Scan for the cell matching the given text and deliver its (X, Y) coordinate at center. 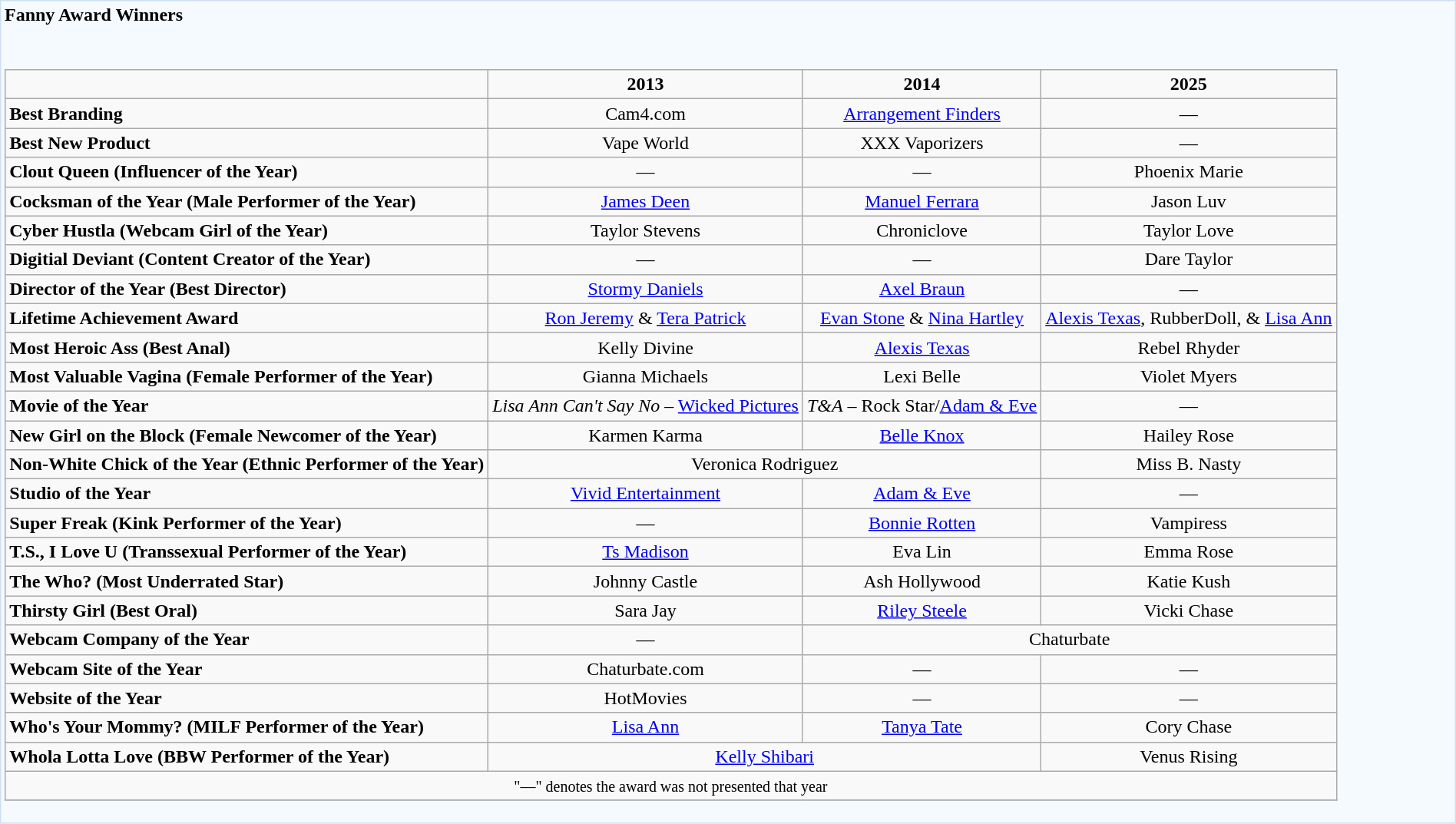
T.S., I Love U (Transsexual Performer of the Year) (247, 552)
Webcam Company of the Year (247, 640)
Violet Myers (1189, 376)
Cyber Hustla (Webcam Girl of the Year) (247, 230)
Who's Your Mommy? (MILF Performer of the Year) (247, 727)
Vampiress (1189, 523)
The Who? (Most Underrated Star) (247, 581)
Axel Braun (922, 289)
Taylor Love (1189, 230)
Vape World (646, 143)
James Deen (646, 201)
2013 (646, 84)
Lexi Belle (922, 376)
Most Heroic Ass (Best Anal) (247, 347)
Emma Rose (1189, 552)
Best Branding (247, 114)
Website of the Year (247, 698)
New Girl on the Block (Female Newcomer of the Year) (247, 435)
Ron Jeremy & Tera Patrick (646, 318)
Whola Lotta Love (BBW Performer of the Year) (247, 756)
Kelly Shibari (765, 756)
Riley Steele (922, 611)
Clout Queen (Influencer of the Year) (247, 172)
Super Freak (Kink Performer of the Year) (247, 523)
Best New Product (247, 143)
Most Valuable Vagina (Female Performer of the Year) (247, 376)
Johnny Castle (646, 581)
Vivid Entertainment (646, 494)
Kelly Divine (646, 347)
Jason Luv (1189, 201)
Karmen Karma (646, 435)
Cory Chase (1189, 727)
Evan Stone & Nina Hartley (922, 318)
Chaturbate (1069, 640)
Webcam Site of the Year (247, 669)
Lisa Ann (646, 727)
Eva Lin (922, 552)
Movie of the Year (247, 405)
2014 (922, 84)
Arrangement Finders (922, 114)
Sara Jay (646, 611)
Veronica Rodriguez (765, 465)
Cam4.com (646, 114)
Non-White Chick of the Year (Ethnic Performer of the Year) (247, 465)
Bonnie Rotten (922, 523)
Vicki Chase (1189, 611)
Adam & Eve (922, 494)
T&A – Rock Star/Adam & Eve (922, 405)
Ash Hollywood (922, 581)
Gianna Michaels (646, 376)
Studio of the Year (247, 494)
Hailey Rose (1189, 435)
Lifetime Achievement Award (247, 318)
Fanny Award Winners (728, 15)
Cocksman of the Year (Male Performer of the Year) (247, 201)
Ts Madison (646, 552)
Tanya Tate (922, 727)
XXX Vaporizers (922, 143)
Taylor Stevens (646, 230)
Miss B. Nasty (1189, 465)
Dare Taylor (1189, 260)
Chaturbate.com (646, 669)
Director of the Year (Best Director) (247, 289)
Alexis Texas, RubberDoll, & Lisa Ann (1189, 318)
Belle Knox (922, 435)
2025 (1189, 84)
Venus Rising (1189, 756)
Lisa Ann Can't Say No – Wicked Pictures (646, 405)
Alexis Texas (922, 347)
Manuel Ferrara (922, 201)
Rebel Rhyder (1189, 347)
Katie Kush (1189, 581)
Phoenix Marie (1189, 172)
Stormy Daniels (646, 289)
Digitial Deviant (Content Creator of the Year) (247, 260)
Chroniclove (922, 230)
"—" denotes the award was not presented that year (671, 786)
HotMovies (646, 698)
Thirsty Girl (Best Oral) (247, 611)
